Detect which cell encompasses the target text, then output its [x, y] center coordinate. 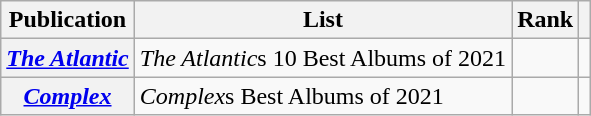
Publication [68, 20]
Rank [546, 20]
Complex [68, 96]
Complexs Best Albums of 2021 [322, 96]
The Atlantic [68, 58]
The Atlantics 10 Best Albums of 2021 [322, 58]
List [322, 20]
